Determine the (X, Y) coordinate at the center of the cell enclosing the given text.  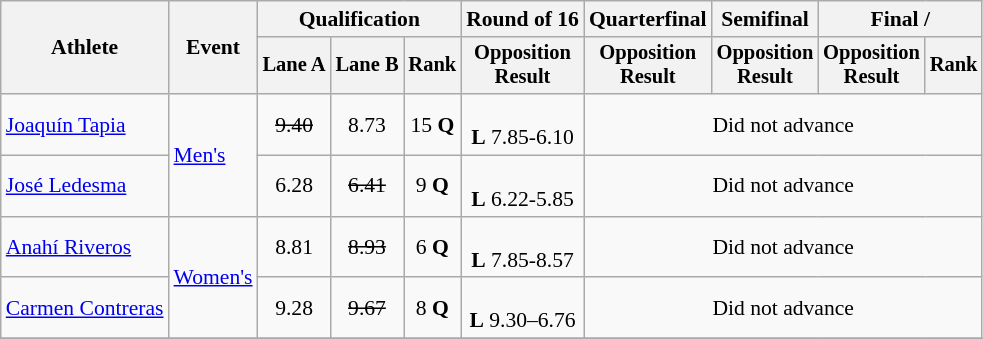
L 7.85-6.10 (522, 124)
8.73 (368, 124)
Semifinal (766, 19)
Event (214, 48)
8.93 (368, 248)
9 Q (433, 186)
8.81 (294, 248)
L 6.22-5.85 (522, 186)
8 Q (433, 308)
José Ledesma (85, 186)
Lane A (294, 66)
9.28 (294, 308)
9.67 (368, 308)
9.40 (294, 124)
Athlete (85, 48)
Carmen Contreras (85, 308)
Round of 16 (522, 19)
Final / (900, 19)
6 Q (433, 248)
Men's (214, 155)
Joaquín Tapia (85, 124)
15 Q (433, 124)
6.28 (294, 186)
Women's (214, 278)
6.41 (368, 186)
Anahí Riveros (85, 248)
Lane B (368, 66)
Quarterfinal (648, 19)
Qualification (360, 19)
L 9.30–6.76 (522, 308)
L 7.85-8.57 (522, 248)
